Determine the [X, Y] coordinate at the center of the cell enclosing the given text.  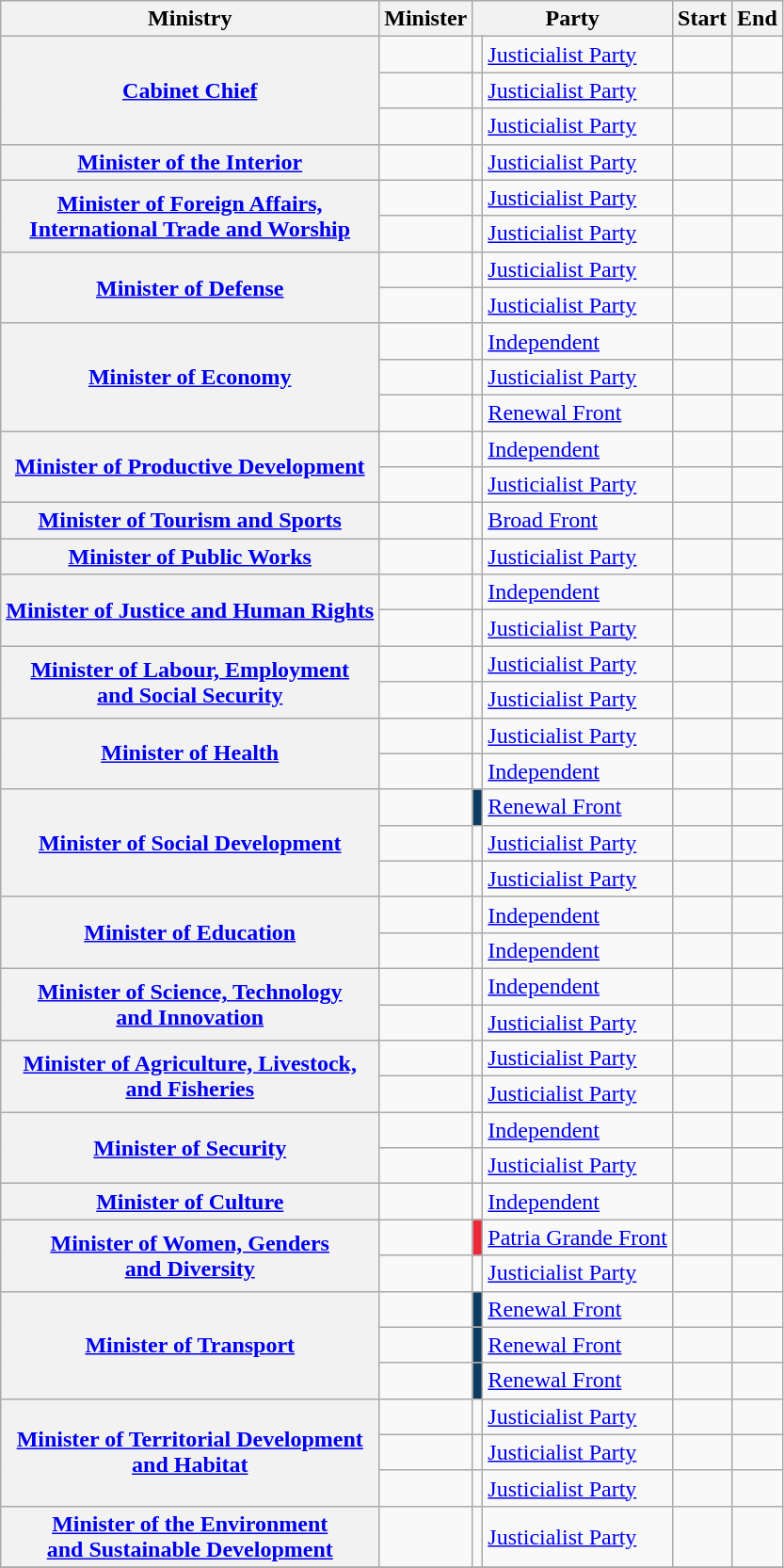
Minister of Transport [190, 1345]
Minister of Tourism and Sports [190, 521]
Minister of Health [190, 753]
Minister of Foreign Affairs,International Trade and Worship [190, 216]
Start [702, 19]
Cabinet Chief [190, 90]
Broad Front [578, 521]
Minister of Social Development [190, 843]
Minister of Science, Technologyand Innovation [190, 1004]
Minister of Justice and Human Rights [190, 610]
Minister of the Environmentand Sustainable Development [190, 1537]
Minister [425, 19]
End [758, 19]
Party [572, 19]
Patria Grande Front [578, 1237]
Minister of Defense [190, 287]
Minister of Labour, Employmentand Social Security [190, 682]
Minister of Agriculture, Livestock,and Fisheries [190, 1076]
Minister of Education [190, 932]
Ministry [190, 19]
Minister of Culture [190, 1202]
Minister of Territorial Developmentand Habitat [190, 1452]
Minister of Public Works [190, 557]
Minister of Productive Development [190, 467]
Minister of the Interior [190, 162]
Minister of Women, Gendersand Diversity [190, 1255]
Minister of Economy [190, 377]
Minister of Security [190, 1148]
